Identify which cell holds the provided text, then report its [X, Y] central coordinate. 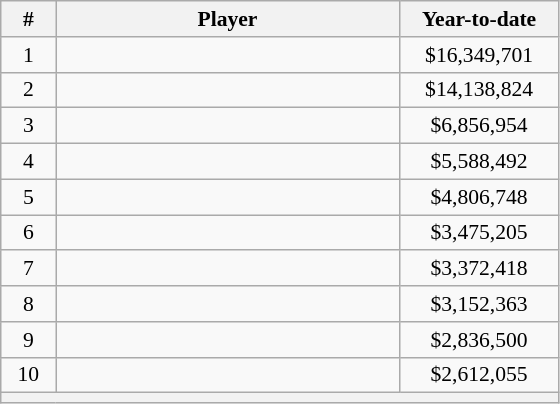
5 [28, 197]
8 [28, 304]
6 [28, 233]
$2,612,055 [479, 375]
9 [28, 340]
$2,836,500 [479, 340]
1 [28, 55]
7 [28, 269]
2 [28, 90]
$3,475,205 [479, 233]
Year-to-date [479, 19]
# [28, 19]
$14,138,824 [479, 90]
Player [228, 19]
$3,152,363 [479, 304]
10 [28, 375]
$5,588,492 [479, 162]
$16,349,701 [479, 55]
4 [28, 162]
3 [28, 126]
$6,856,954 [479, 126]
$4,806,748 [479, 197]
$3,372,418 [479, 269]
